Scan for the cell matching the given text and deliver its [X, Y] coordinate at center. 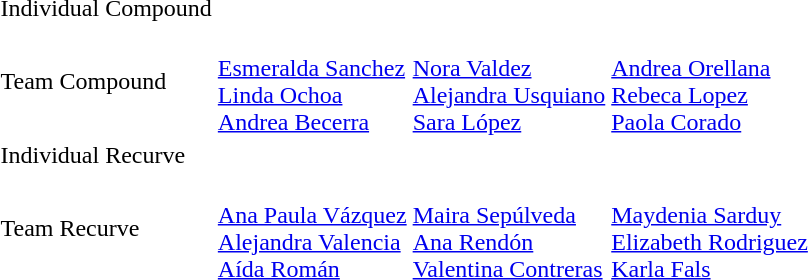
Esmeralda SanchezLinda OchoaAndrea Becerra [312, 82]
Nora ValdezAlejandra UsquianoSara López [509, 82]
